Capture the cell that displays the provided text and extract its [X, Y] central coordinate. 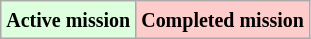
Active mission [68, 20]
Completed mission [223, 20]
